Determine the (X, Y) coordinate at the center of the cell enclosing the given text.  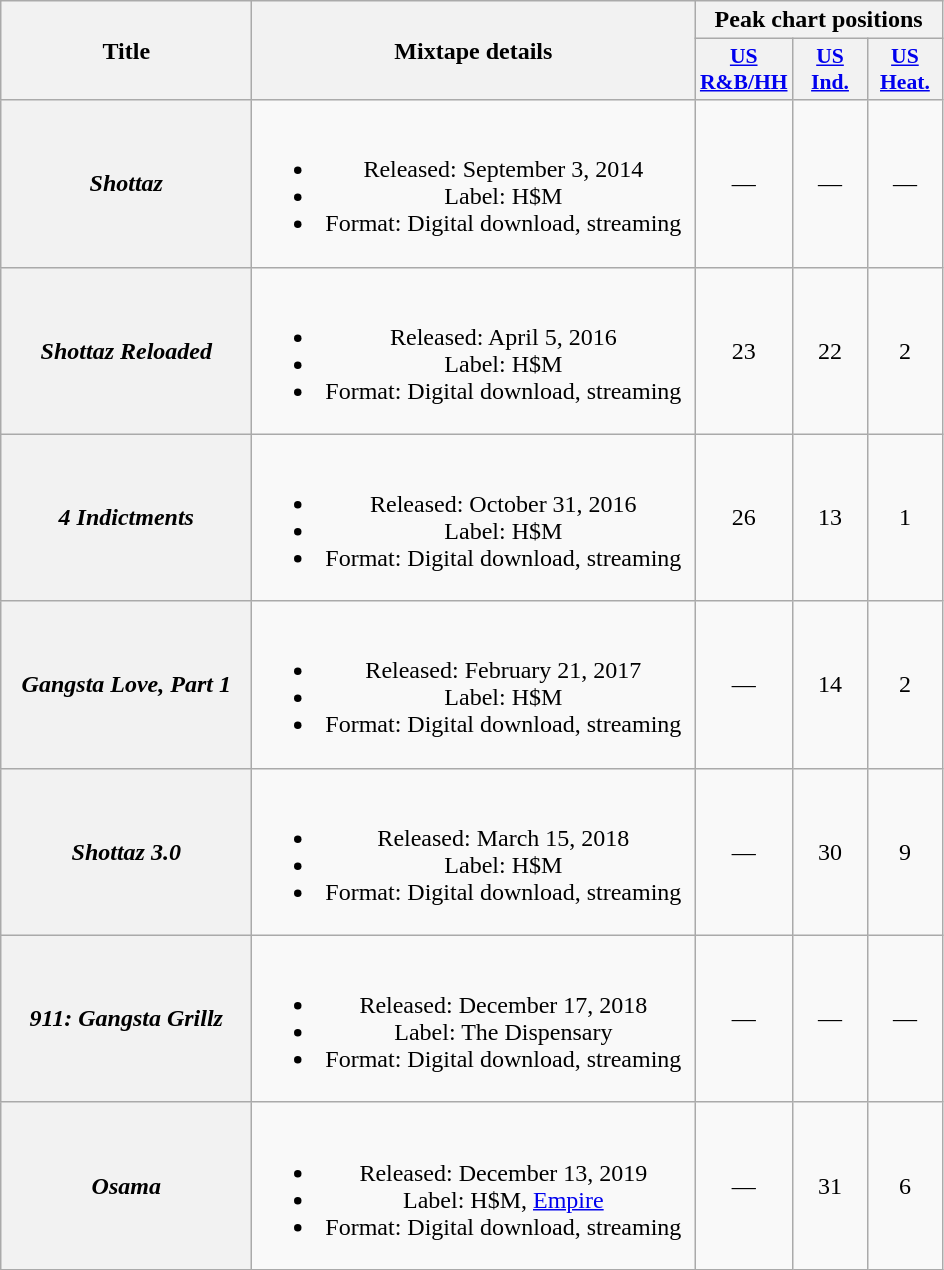
14 (830, 684)
Released: September 3, 2014Label: H$MFormat: Digital download, streaming (474, 184)
Gangsta Love, Part 1 (126, 684)
Released: December 17, 2018Label: The DispensaryFormat: Digital download, streaming (474, 1018)
30 (830, 852)
Peak chart positions (819, 20)
1 (904, 518)
Released: February 21, 2017Label: H$MFormat: Digital download, streaming (474, 684)
Released: March 15, 2018Label: H$MFormat: Digital download, streaming (474, 852)
Shottaz Reloaded (126, 350)
Title (126, 50)
Osama (126, 1186)
26 (744, 518)
6 (904, 1186)
Released: December 13, 2019Label: H$M, EmpireFormat: Digital download, streaming (474, 1186)
Released: October 31, 2016Label: H$MFormat: Digital download, streaming (474, 518)
Shottaz 3.0 (126, 852)
4 Indictments (126, 518)
Mixtape details (474, 50)
USR&B/HH (744, 70)
23 (744, 350)
13 (830, 518)
31 (830, 1186)
9 (904, 852)
Shottaz (126, 184)
USHeat. (904, 70)
USInd. (830, 70)
Released: April 5, 2016Label: H$MFormat: Digital download, streaming (474, 350)
911: Gangsta Grillz (126, 1018)
22 (830, 350)
